Return (X, Y) of the center of cell containing provided text 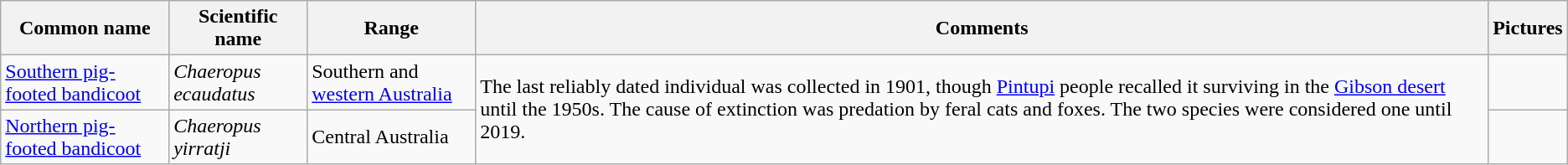
Southern and western Australia (392, 82)
Comments (982, 28)
Northern pig-footed bandicoot (85, 137)
Central Australia (392, 137)
Scientific name (238, 28)
Chaeropus ecaudatus (238, 82)
Range (392, 28)
Common name (85, 28)
Chaeropus yirratji (238, 137)
Southern pig-footed bandicoot (85, 82)
Pictures (1528, 28)
